Determine the (X, Y) coordinate at the center of the cell enclosing the given text.  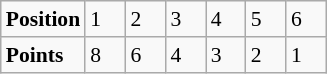
8 (105, 55)
Position (43, 19)
5 (266, 19)
Points (43, 55)
